Detect which cell encompasses the target text, then output its (x, y) center coordinate. 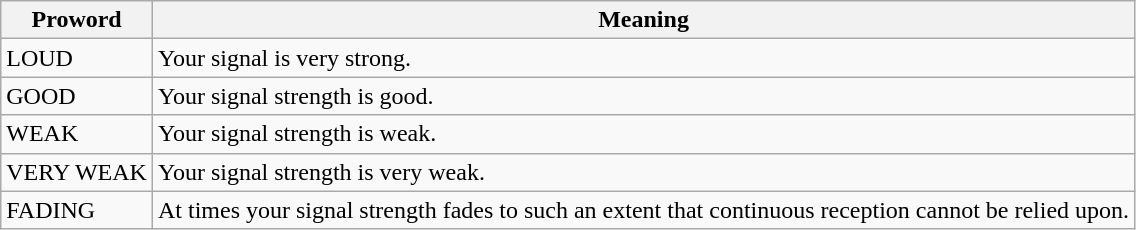
Proword (77, 20)
LOUD (77, 58)
Meaning (643, 20)
Your signal strength is good. (643, 96)
WEAK (77, 134)
At times your signal strength fades to such an extent that continuous reception cannot be relied upon. (643, 210)
Your signal is very strong. (643, 58)
Your signal strength is weak. (643, 134)
FADING (77, 210)
VERY WEAK (77, 172)
GOOD (77, 96)
Your signal strength is very weak. (643, 172)
